Extract the (x, y) coordinate from the center of the cell holding the provided text.  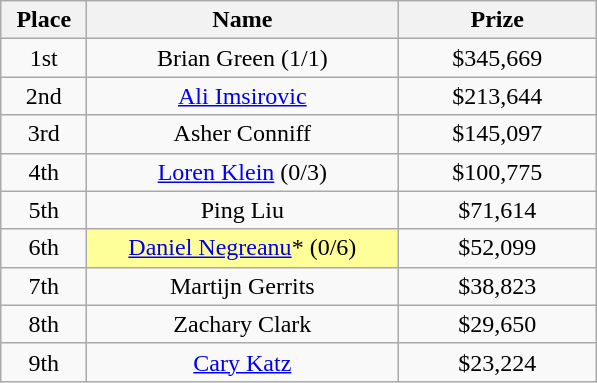
Asher Conniff (242, 134)
Loren Klein (0/3) (242, 172)
$38,823 (498, 286)
$52,099 (498, 248)
Martijn Gerrits (242, 286)
$145,097 (498, 134)
Name (242, 20)
Ali Imsirovic (242, 96)
8th (44, 324)
Brian Green (1/1) (242, 58)
Zachary Clark (242, 324)
$100,775 (498, 172)
3rd (44, 134)
Cary Katz (242, 362)
2nd (44, 96)
$29,650 (498, 324)
$71,614 (498, 210)
7th (44, 286)
$23,224 (498, 362)
1st (44, 58)
Prize (498, 20)
$345,669 (498, 58)
9th (44, 362)
Daniel Negreanu* (0/6) (242, 248)
$213,644 (498, 96)
Ping Liu (242, 210)
6th (44, 248)
Place (44, 20)
5th (44, 210)
4th (44, 172)
